Capture the cell that displays the provided text and extract its [x, y] central coordinate. 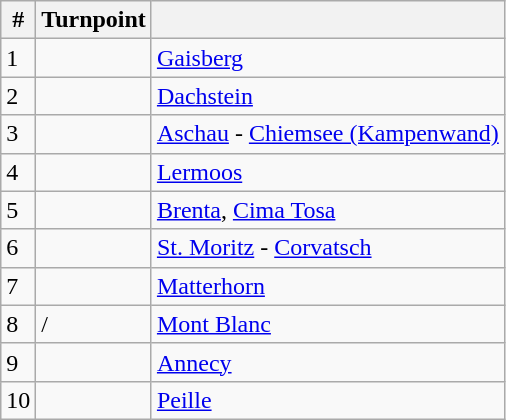
/ [94, 324]
3 [18, 134]
Lermoos [328, 172]
Gaisberg [328, 58]
2 [18, 96]
Aschau - Chiemsee (Kampenwand) [328, 134]
4 [18, 172]
10 [18, 400]
Annecy [328, 362]
8 [18, 324]
Peille [328, 400]
Brenta, Cima Tosa [328, 210]
Matterhorn [328, 286]
1 [18, 58]
7 [18, 286]
9 [18, 362]
Mont Blanc [328, 324]
Dachstein [328, 96]
St. Moritz - Corvatsch [328, 248]
# [18, 20]
Turnpoint [94, 20]
6 [18, 248]
5 [18, 210]
